Return [x, y] of the center of cell containing provided text 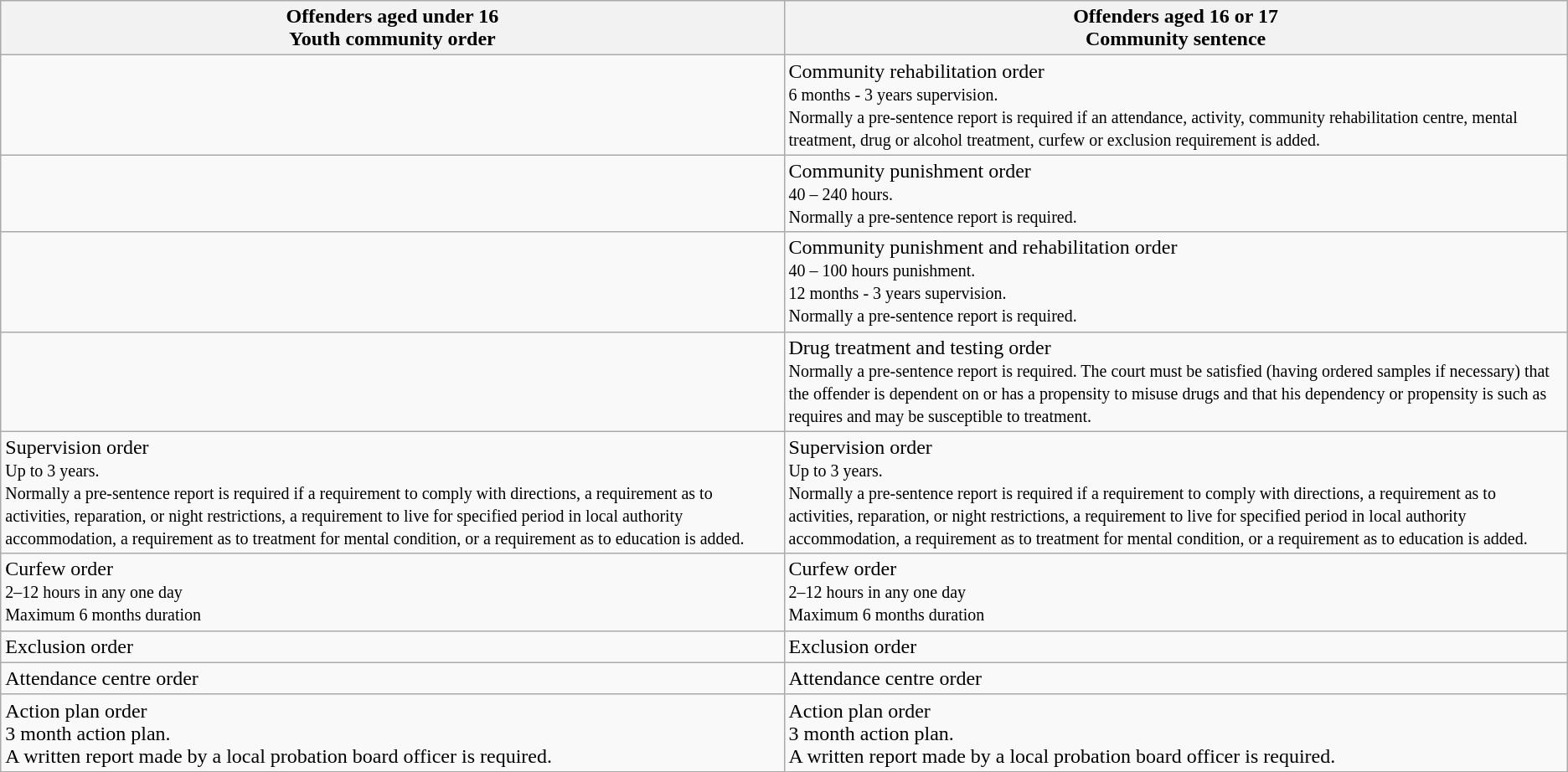
Community punishment and rehabilitation order40 – 100 hours punishment.12 months - 3 years supervision.Normally a pre-sentence report is required. [1176, 281]
Community punishment order40 – 240 hours.Normally a pre-sentence report is required. [1176, 193]
Offenders aged under 16Youth community order [392, 28]
Offenders aged 16 or 17Community sentence [1176, 28]
